Return the (x, y) coordinate for the center point of the cell that contains the specified text.  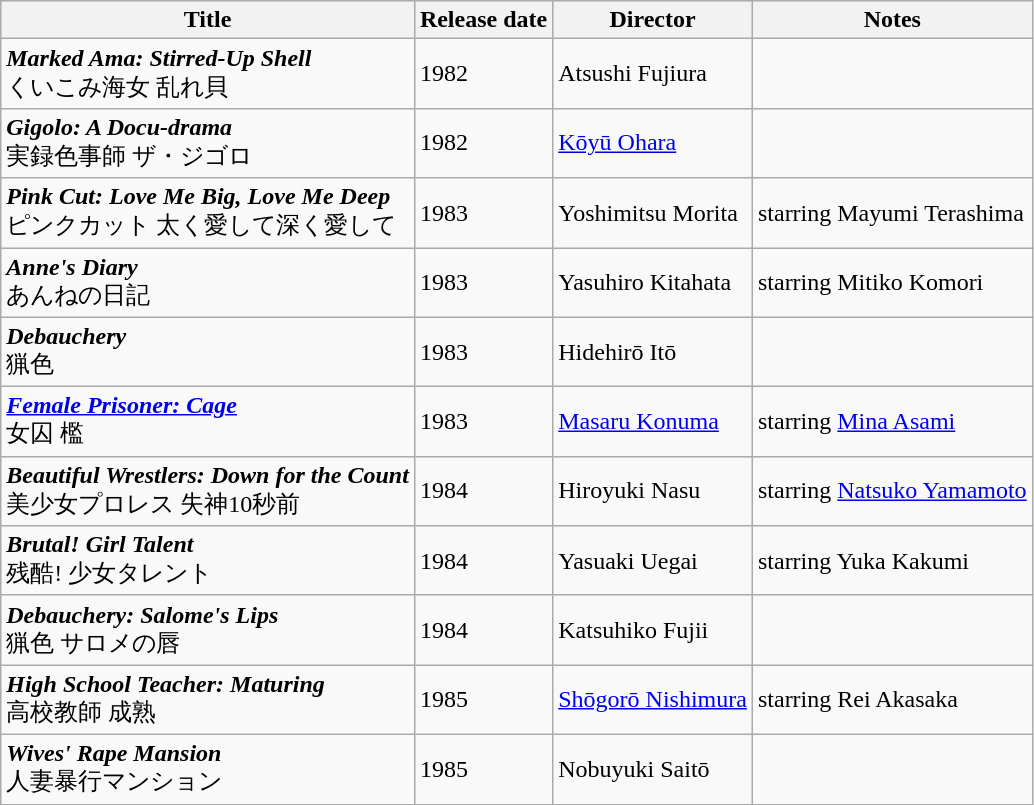
starring Mina Asami (892, 422)
High School Teacher: Maturing高校教師 成熟 (208, 700)
Debauchery: Salome's Lips猟色 サロメの唇 (208, 630)
starring Natsuko Yamamoto (892, 491)
Yasuaki Uegai (653, 561)
Nobuyuki Saitō (653, 769)
Director (653, 20)
Yasuhiro Kitahata (653, 283)
starring Rei Akasaka (892, 700)
Pink Cut: Love Me Big, Love Me Deepピンクカット 太く愛して深く愛して (208, 213)
starring Mitiko Komori (892, 283)
Yoshimitsu Morita (653, 213)
Release date (483, 20)
Marked Ama: Stirred-Up Shellくいこみ海女 乱れ貝 (208, 74)
Kōyū Ohara (653, 143)
starring Mayumi Terashima (892, 213)
Masaru Konuma (653, 422)
Atsushi Fujiura (653, 74)
Anne's Diaryあんねの日記 (208, 283)
Brutal! Girl Talent残酷! 少女タレント (208, 561)
Shōgorō Nishimura (653, 700)
Gigolo: A Docu-drama実録色事師 ザ・ジゴロ (208, 143)
Notes (892, 20)
Female Prisoner: Cage女囚 檻 (208, 422)
starring Yuka Kakumi (892, 561)
Title (208, 20)
Hidehirō Itō (653, 352)
Katsuhiko Fujii (653, 630)
Beautiful Wrestlers: Down for the Count美少女プロレス 失神10秒前 (208, 491)
Debauchery猟色 (208, 352)
Wives' Rape Mansion人妻暴行マンション (208, 769)
Hiroyuki Nasu (653, 491)
